Capture the cell that displays the provided text and extract its (X, Y) central coordinate. 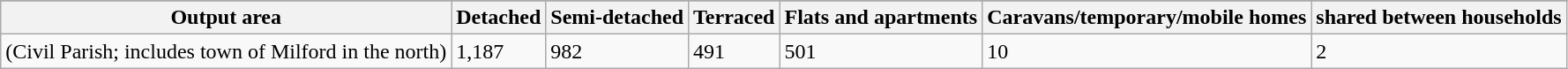
1,187 (499, 51)
2 (1439, 51)
10 (1146, 51)
501 (881, 51)
Detached (499, 18)
Caravans/temporary/mobile homes (1146, 18)
(Civil Parish; includes town of Milford in the north) (226, 51)
491 (734, 51)
Semi-detached (617, 18)
Flats and apartments (881, 18)
Output area (226, 18)
Terraced (734, 18)
982 (617, 51)
shared between households (1439, 18)
